Pinpoint the cell where the given text exists, returning its (X, Y) midpoint coordinate. 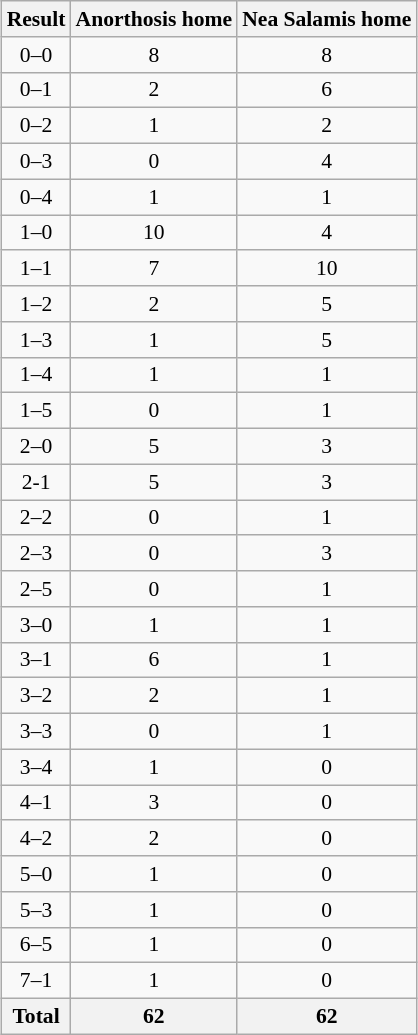
1–4 (36, 375)
Nea Salamis home (326, 19)
2–0 (36, 447)
Result (36, 19)
3–1 (36, 660)
0–4 (36, 197)
5–0 (36, 874)
7 (154, 269)
1–2 (36, 304)
3–4 (36, 767)
1–0 (36, 233)
4–2 (36, 839)
0–2 (36, 126)
2-1 (36, 482)
4–1 (36, 803)
Anorthosis home (154, 19)
6–5 (36, 945)
0–3 (36, 162)
3–2 (36, 696)
2–2 (36, 518)
Total (36, 1017)
3–0 (36, 625)
1–5 (36, 411)
0–1 (36, 90)
5–3 (36, 910)
2–3 (36, 554)
3–3 (36, 732)
1–3 (36, 340)
2–5 (36, 589)
7–1 (36, 981)
0–0 (36, 55)
1–1 (36, 269)
